Search for the cell housing the specified text and yield its [X, Y] center coordinate. 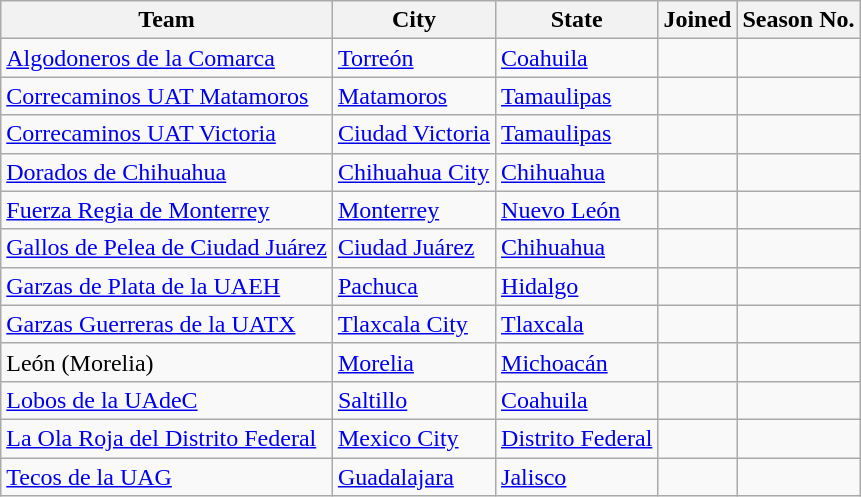
Torreón [414, 58]
Algodoneros de la Comarca [167, 58]
Dorados de Chihuahua [167, 172]
Gallos de Pelea de Ciudad Juárez [167, 248]
Mexico City [414, 438]
Morelia [414, 362]
Tecos de la UAG [167, 477]
Ciudad Juárez [414, 248]
Tlaxcala City [414, 324]
Pachuca [414, 286]
City [414, 20]
Correcaminos UAT Victoria [167, 134]
Hidalgo [577, 286]
Jalisco [577, 477]
Garzas de Plata de la UAEH [167, 286]
Lobos de la UAdeC [167, 400]
Ciudad Victoria [414, 134]
Joined [698, 20]
Garzas Guerreras de la UATX [167, 324]
La Ola Roja del Distrito Federal [167, 438]
Saltillo [414, 400]
Guadalajara [414, 477]
Fuerza Regia de Monterrey [167, 210]
Monterrey [414, 210]
Michoacán [577, 362]
León (Morelia) [167, 362]
Distrito Federal [577, 438]
Matamoros [414, 96]
Tlaxcala [577, 324]
Season No. [798, 20]
Chihuahua City [414, 172]
Team [167, 20]
Correcaminos UAT Matamoros [167, 96]
State [577, 20]
Nuevo León [577, 210]
